Extract the (X, Y) coordinate from the center of the cell holding the provided text.  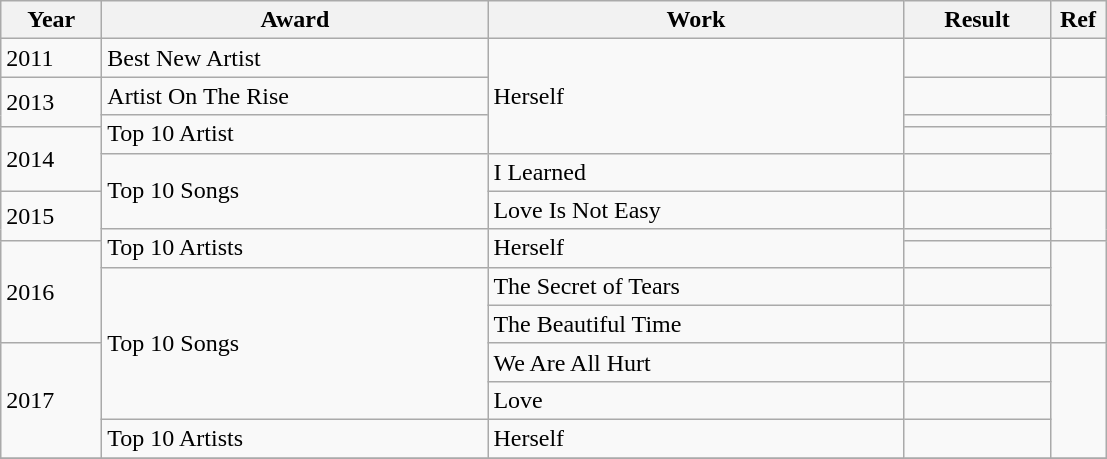
2015 (52, 216)
Work (696, 20)
Best New Artist (295, 58)
I Learned (696, 172)
2011 (52, 58)
Love (696, 400)
Top 10 Artist (295, 134)
Ref (1078, 20)
2017 (52, 400)
Award (295, 20)
The Beautiful Time (696, 324)
Artist On The Rise (295, 96)
The Secret of Tears (696, 286)
2014 (52, 158)
Love Is Not Easy (696, 210)
2016 (52, 292)
Year (52, 20)
2013 (52, 102)
Result (977, 20)
We Are All Hurt (696, 362)
